Provide the [x, y] coordinate of the cell's center where the given text is located.  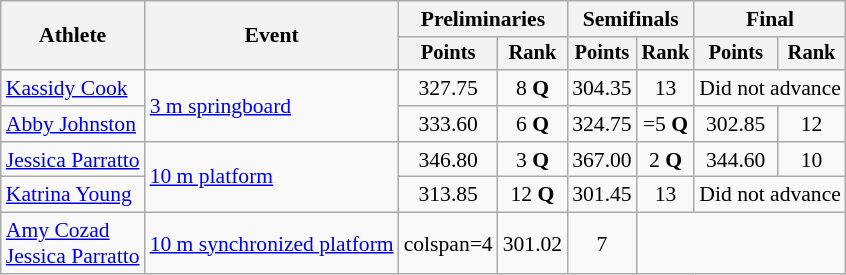
2 Q [666, 160]
301.02 [532, 244]
Jessica Parratto [73, 160]
346.80 [448, 160]
Preliminaries [484, 19]
Event [272, 36]
7 [602, 244]
colspan=4 [448, 244]
Kassidy Cook [73, 88]
10 [812, 160]
8 Q [532, 88]
333.60 [448, 124]
Athlete [73, 36]
344.60 [736, 160]
3 m springboard [272, 106]
10 m synchronized platform [272, 244]
Katrina Young [73, 195]
Final [770, 19]
302.85 [736, 124]
12 [812, 124]
3 Q [532, 160]
367.00 [602, 160]
Abby Johnston [73, 124]
12 Q [532, 195]
=5 Q [666, 124]
Semifinals [630, 19]
313.85 [448, 195]
327.75 [448, 88]
304.35 [602, 88]
301.45 [602, 195]
324.75 [602, 124]
10 m platform [272, 178]
Amy CozadJessica Parratto [73, 244]
6 Q [532, 124]
